Return the (x, y) coordinate for the center point of the cell that contains the specified text.  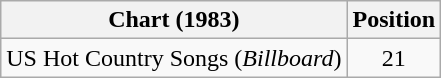
21 (394, 58)
US Hot Country Songs (Billboard) (174, 58)
Chart (1983) (174, 20)
Position (394, 20)
